Pinpoint the cell where the given text exists, returning its [x, y] midpoint coordinate. 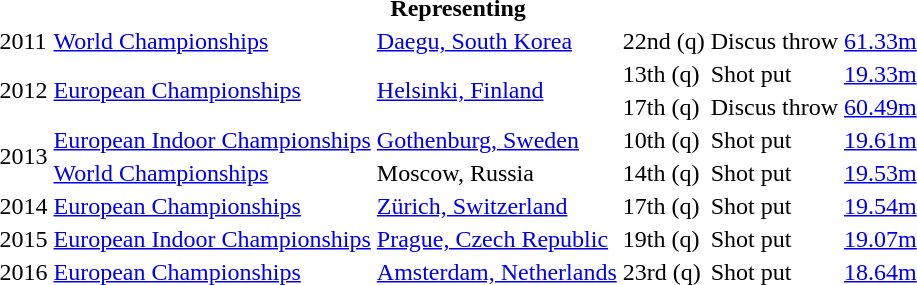
13th (q) [664, 74]
Prague, Czech Republic [496, 239]
Moscow, Russia [496, 173]
14th (q) [664, 173]
Gothenburg, Sweden [496, 140]
19th (q) [664, 239]
Helsinki, Finland [496, 90]
22nd (q) [664, 41]
Zürich, Switzerland [496, 206]
10th (q) [664, 140]
Daegu, South Korea [496, 41]
